Identify which cell holds the provided text, then report its (x, y) central coordinate. 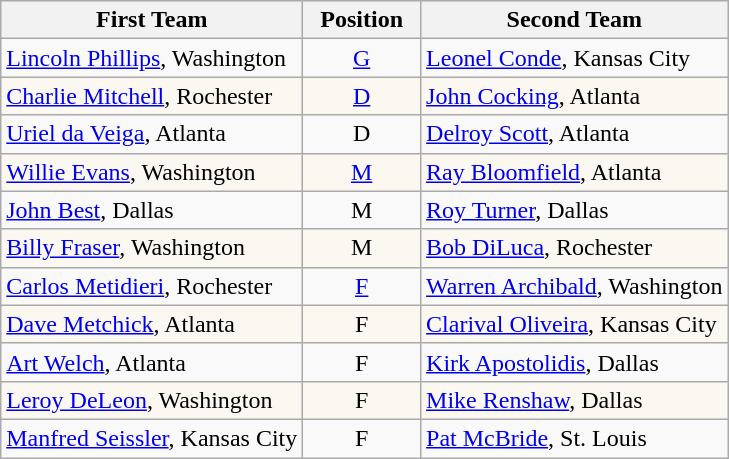
Manfred Seissler, Kansas City (152, 438)
Leroy DeLeon, Washington (152, 400)
Lincoln Phillips, Washington (152, 58)
Dave Metchick, Atlanta (152, 324)
Billy Fraser, Washington (152, 248)
Mike Renshaw, Dallas (574, 400)
Ray Bloomfield, Atlanta (574, 172)
Leonel Conde, Kansas City (574, 58)
Art Welch, Atlanta (152, 362)
John Cocking, Atlanta (574, 96)
Delroy Scott, Atlanta (574, 134)
G (362, 58)
Second Team (574, 20)
Uriel da Veiga, Atlanta (152, 134)
First Team (152, 20)
Clarival Oliveira, Kansas City (574, 324)
Bob DiLuca, Rochester (574, 248)
Willie Evans, Washington (152, 172)
Position (362, 20)
Pat McBride, St. Louis (574, 438)
Carlos Metidieri, Rochester (152, 286)
John Best, Dallas (152, 210)
Roy Turner, Dallas (574, 210)
Kirk Apostolidis, Dallas (574, 362)
Warren Archibald, Washington (574, 286)
Charlie Mitchell, Rochester (152, 96)
